From the cell containing the given text, extract its center point as (x, y) coordinate. 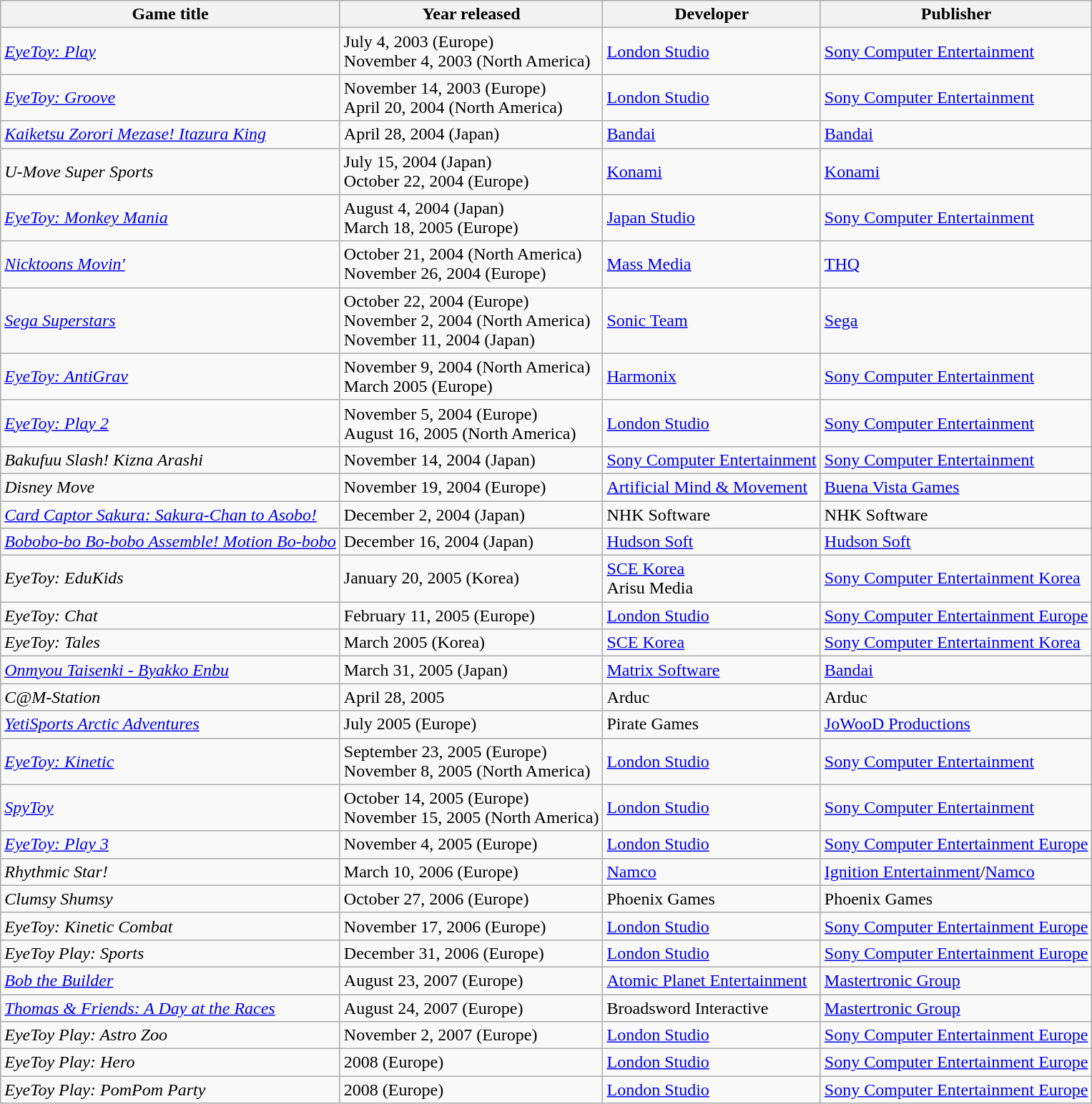
October 22, 2004 (Europe)November 2, 2004 (North America)November 11, 2004 (Japan) (471, 320)
Game title (170, 14)
Namco (712, 872)
Broadsword Interactive (712, 1007)
Artificial Mind & Movement (712, 487)
EyeToy Play: PomPom Party (170, 1090)
EyeToy: Play 2 (170, 423)
EyeToy Play: Hero (170, 1063)
November 2, 2007 (Europe) (471, 1035)
Bob the Builder (170, 980)
November 5, 2004 (Europe)August 16, 2005 (North America) (471, 423)
EyeToy: Tales (170, 643)
Thomas & Friends: A Day at the Races (170, 1007)
U-Move Super Sports (170, 172)
December 16, 2004 (Japan) (471, 542)
Kaiketsu Zorori Mezase! Itazura King (170, 134)
Buena Vista Games (956, 487)
Sonic Team (712, 320)
EyeToy: Chat (170, 616)
Publisher (956, 14)
EyeToy: AntiGrav (170, 376)
November 17, 2006 (Europe) (471, 926)
EyeToy: Groove (170, 97)
C@M-Station (170, 697)
November 14, 2004 (Japan) (471, 460)
Developer (712, 14)
February 11, 2005 (Europe) (471, 616)
Harmonix (712, 376)
Clumsy Shumsy (170, 899)
EyeToy Play: Sports (170, 953)
August 24, 2007 (Europe) (471, 1007)
July 15, 2004 (Japan)October 22, 2004 (Europe) (471, 172)
YetiSports Arctic Adventures (170, 724)
March 31, 2005 (Japan) (471, 670)
Card Captor Sakura: Sakura-Chan to Asobo! (170, 514)
EyeToy: EduKids (170, 579)
SCE KoreaArisu Media (712, 579)
Matrix Software (712, 670)
EyeToy: Play (170, 51)
EyeToy: Play 3 (170, 844)
November 19, 2004 (Europe) (471, 487)
March 10, 2006 (Europe) (471, 872)
SCE Korea (712, 643)
Ignition Entertainment/Namco (956, 872)
THQ (956, 265)
Bobobo-bo Bo-bobo Assemble! Motion Bo-bobo (170, 542)
October 14, 2005 (Europe)November 15, 2005 (North America) (471, 808)
EyeToy: Kinetic (170, 761)
January 20, 2005 (Korea) (471, 579)
November 9, 2004 (North America)March 2005 (Europe) (471, 376)
Atomic Planet Entertainment (712, 980)
December 2, 2004 (Japan) (471, 514)
SpyToy (170, 808)
EyeToy: Kinetic Combat (170, 926)
Disney Move (170, 487)
Rhythmic Star! (170, 872)
October 21, 2004 (North America)November 26, 2004 (Europe) (471, 265)
Pirate Games (712, 724)
July 4, 2003 (Europe)November 4, 2003 (North America) (471, 51)
August 23, 2007 (Europe) (471, 980)
December 31, 2006 (Europe) (471, 953)
Year released (471, 14)
April 28, 2004 (Japan) (471, 134)
November 4, 2005 (Europe) (471, 844)
August 4, 2004 (Japan)March 18, 2005 (Europe) (471, 217)
Japan Studio (712, 217)
March 2005 (Korea) (471, 643)
November 14, 2003 (Europe)April 20, 2004 (North America) (471, 97)
Sega Superstars (170, 320)
Mass Media (712, 265)
Onmyou Taisenki - Byakko Enbu (170, 670)
September 23, 2005 (Europe)November 8, 2005 (North America) (471, 761)
April 28, 2005 (471, 697)
Sega (956, 320)
Bakufuu Slash! Kizna Arashi (170, 460)
EyeToy Play: Astro Zoo (170, 1035)
EyeToy: Monkey Mania (170, 217)
October 27, 2006 (Europe) (471, 899)
JoWooD Productions (956, 724)
Nicktoons Movin' (170, 265)
July 2005 (Europe) (471, 724)
